Scan for the cell matching the given text and deliver its [X, Y] coordinate at center. 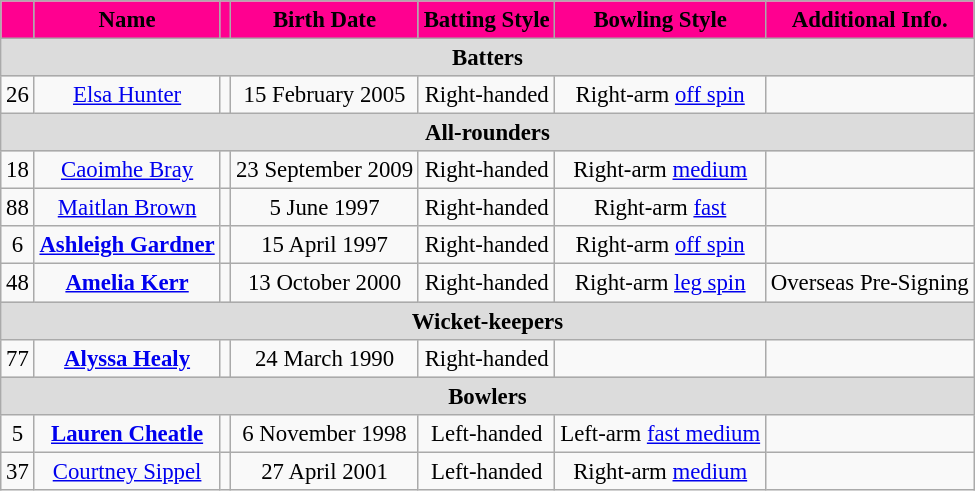
Courtney Sippel [127, 471]
Amelia Kerr [127, 283]
Ashleigh Gardner [127, 245]
Overseas Pre-Signing [870, 283]
5 [18, 433]
6 [18, 245]
15 February 2005 [325, 95]
Lauren Cheatle [127, 433]
Right-arm fast [660, 208]
15 April 1997 [325, 245]
Bowlers [488, 396]
Caoimhe Bray [127, 170]
27 April 2001 [325, 471]
18 [18, 170]
13 October 2000 [325, 283]
23 September 2009 [325, 170]
Bowling Style [660, 20]
Additional Info. [870, 20]
37 [18, 471]
Batters [488, 58]
Right-arm leg spin [660, 283]
88 [18, 208]
6 November 1998 [325, 433]
24 March 1990 [325, 358]
77 [18, 358]
5 June 1997 [325, 208]
26 [18, 95]
Name [127, 20]
All-rounders [488, 133]
Left-arm fast medium [660, 433]
Batting Style [486, 20]
Birth Date [325, 20]
Maitlan Brown [127, 208]
Elsa Hunter [127, 95]
Alyssa Healy [127, 358]
Wicket-keepers [488, 321]
48 [18, 283]
